Locate the cell with the specified text and output its (X, Y) center coordinate. 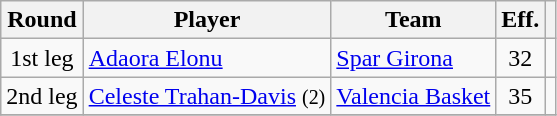
1st leg (42, 58)
Eff. (520, 20)
Adaora Elonu (207, 58)
Round (42, 20)
2nd leg (42, 96)
Team (414, 20)
35 (520, 96)
Celeste Trahan-Davis (2) (207, 96)
Spar Girona (414, 58)
Player (207, 20)
32 (520, 58)
Valencia Basket (414, 96)
